Return (x, y) of the center of cell containing provided text 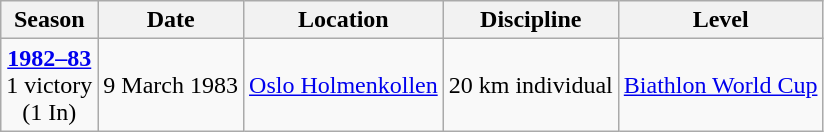
20 km individual (530, 85)
Level (720, 20)
Oslo Holmenkollen (344, 85)
Discipline (530, 20)
9 March 1983 (171, 85)
1982–83 1 victory (1 In) (50, 85)
Biathlon World Cup (720, 85)
Date (171, 20)
Season (50, 20)
Location (344, 20)
